Determine the [x, y] coordinate at the center of the cell enclosing the given text.  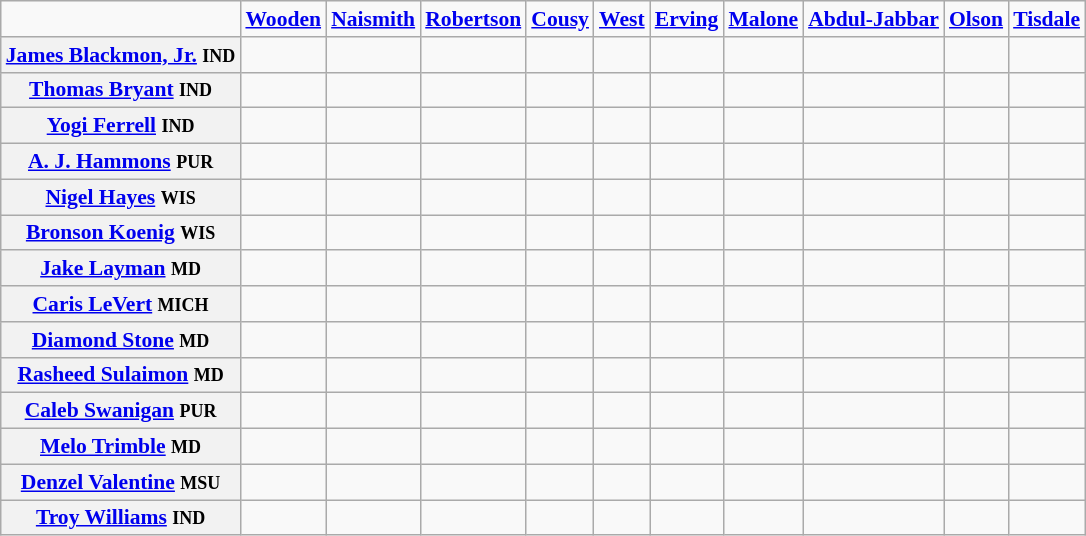
Rasheed Sulaimon MD [121, 375]
Caleb Swanigan PUR [121, 411]
Melo Trimble MD [121, 447]
James Blackmon, Jr. IND [121, 55]
Olson [976, 19]
Malone [763, 19]
Robertson [473, 19]
Nigel Hayes WIS [121, 197]
Naismith [373, 19]
Yogi Ferrell IND [121, 126]
Denzel Valentine MSU [121, 482]
A. J. Hammons PUR [121, 162]
Caris LeVert MICH [121, 304]
Tisdale [1046, 19]
Bronson Koenig WIS [121, 233]
Jake Layman MD [121, 269]
Wooden [283, 19]
Erving [687, 19]
Diamond Stone MD [121, 340]
West [622, 19]
Abdul-Jabbar [874, 19]
Cousy [560, 19]
Troy Williams IND [121, 518]
Thomas Bryant IND [121, 90]
